Extract the [x, y] coordinate from the center of the cell holding the provided text.  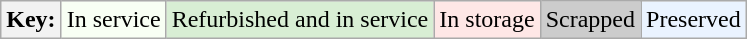
In storage [487, 20]
Scrapped [590, 20]
Preserved [694, 20]
In service [114, 20]
Refurbished and in service [300, 20]
Key: [31, 20]
